From the cell containing the given text, extract its center point as (X, Y) coordinate. 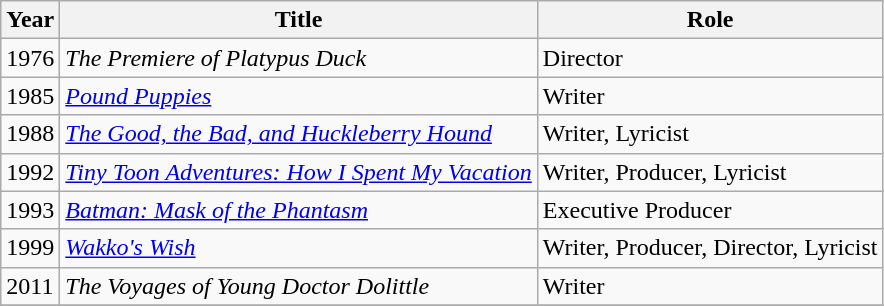
1992 (30, 172)
Writer, Producer, Lyricist (710, 172)
1985 (30, 96)
The Good, the Bad, and Huckleberry Hound (298, 134)
The Premiere of Platypus Duck (298, 58)
1999 (30, 248)
Title (298, 20)
Year (30, 20)
1988 (30, 134)
Pound Puppies (298, 96)
Director (710, 58)
Wakko's Wish (298, 248)
Executive Producer (710, 210)
Batman: Mask of the Phantasm (298, 210)
The Voyages of Young Doctor Dolittle (298, 286)
Writer, Lyricist (710, 134)
1993 (30, 210)
Tiny Toon Adventures: How I Spent My Vacation (298, 172)
Role (710, 20)
1976 (30, 58)
2011 (30, 286)
Writer, Producer, Director, Lyricist (710, 248)
